Search for the cell housing the specified text and yield its [x, y] center coordinate. 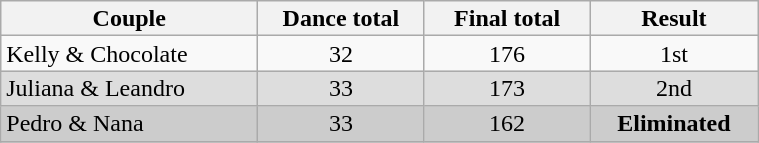
Result [674, 18]
Juliana & Leandro [130, 88]
Dance total [341, 18]
Eliminated [674, 124]
Couple [130, 18]
Pedro & Nana [130, 124]
2nd [674, 88]
Kelly & Chocolate [130, 54]
32 [341, 54]
173 [507, 88]
176 [507, 54]
Final total [507, 18]
1st [674, 54]
162 [507, 124]
